Return the [X, Y] coordinate for the center point of the cell that contains the specified text.  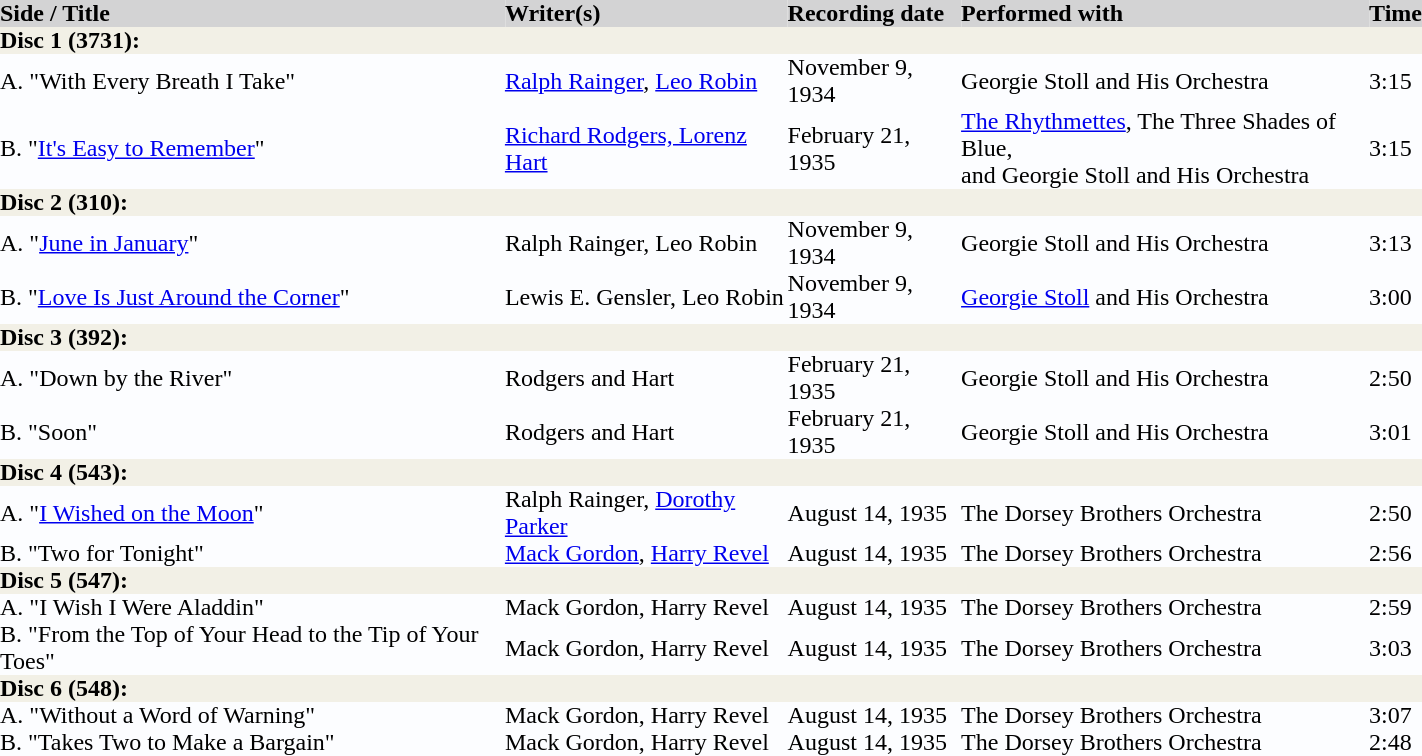
2:59 [1396, 608]
Side / Title [252, 14]
Ralph Rainger, Dorothy Parker [646, 513]
A. "June in January" [252, 243]
Writer(s) [646, 14]
3:07 [1396, 716]
A. "Down by the River" [252, 378]
2:56 [1396, 554]
3:13 [1396, 243]
Disc 4 (543): [711, 472]
3:03 [1396, 648]
B. "It's Easy to Remember" [252, 148]
3:00 [1396, 297]
Time [1396, 14]
3:01 [1396, 432]
Disc 1 (3731): [711, 40]
A. "With Every Breath I Take" [252, 81]
Performed with [1165, 14]
B. "Two for Tonight" [252, 554]
B. "Takes Two to Make a Bargain" [252, 742]
B. "From the Top of Your Head to the Tip of Your Toes" [252, 648]
A. "I Wished on the Moon" [252, 513]
B. "Soon" [252, 432]
Disc 3 (392): [711, 338]
Lewis E. Gensler, Leo Robin [646, 297]
A. "I Wish I Were Aladdin" [252, 608]
Richard Rodgers, Lorenz Hart [646, 148]
Recording date [874, 14]
2:48 [1396, 742]
The Rhythmettes, The Three Shades of Blue,and Georgie Stoll and His Orchestra [1165, 148]
Disc 2 (310): [711, 202]
Disc 6 (548): [711, 688]
B. "Love Is Just Around the Corner" [252, 297]
A. "Without a Word of Warning" [252, 716]
Disc 5 (547): [711, 580]
